Detect which cell encompasses the target text, then output its [x, y] center coordinate. 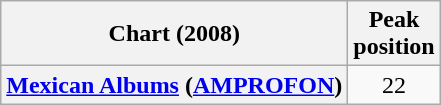
Peakposition [394, 34]
Mexican Albums (AMPROFON) [174, 85]
Chart (2008) [174, 34]
22 [394, 85]
